Determine the [x, y] coordinate at the center of the cell enclosing the given text.  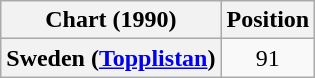
Position [268, 20]
Sweden (Topplistan) [111, 58]
91 [268, 58]
Chart (1990) [111, 20]
